Return [X, Y] of the center of cell containing provided text 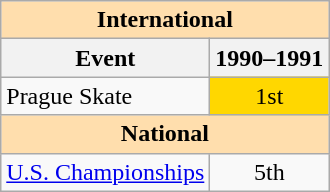
1990–1991 [270, 58]
National [165, 134]
Event [106, 58]
5th [270, 172]
1st [270, 96]
Prague Skate [106, 96]
U.S. Championships [106, 172]
International [165, 20]
